Locate the cell with the specified text and output its [x, y] center coordinate. 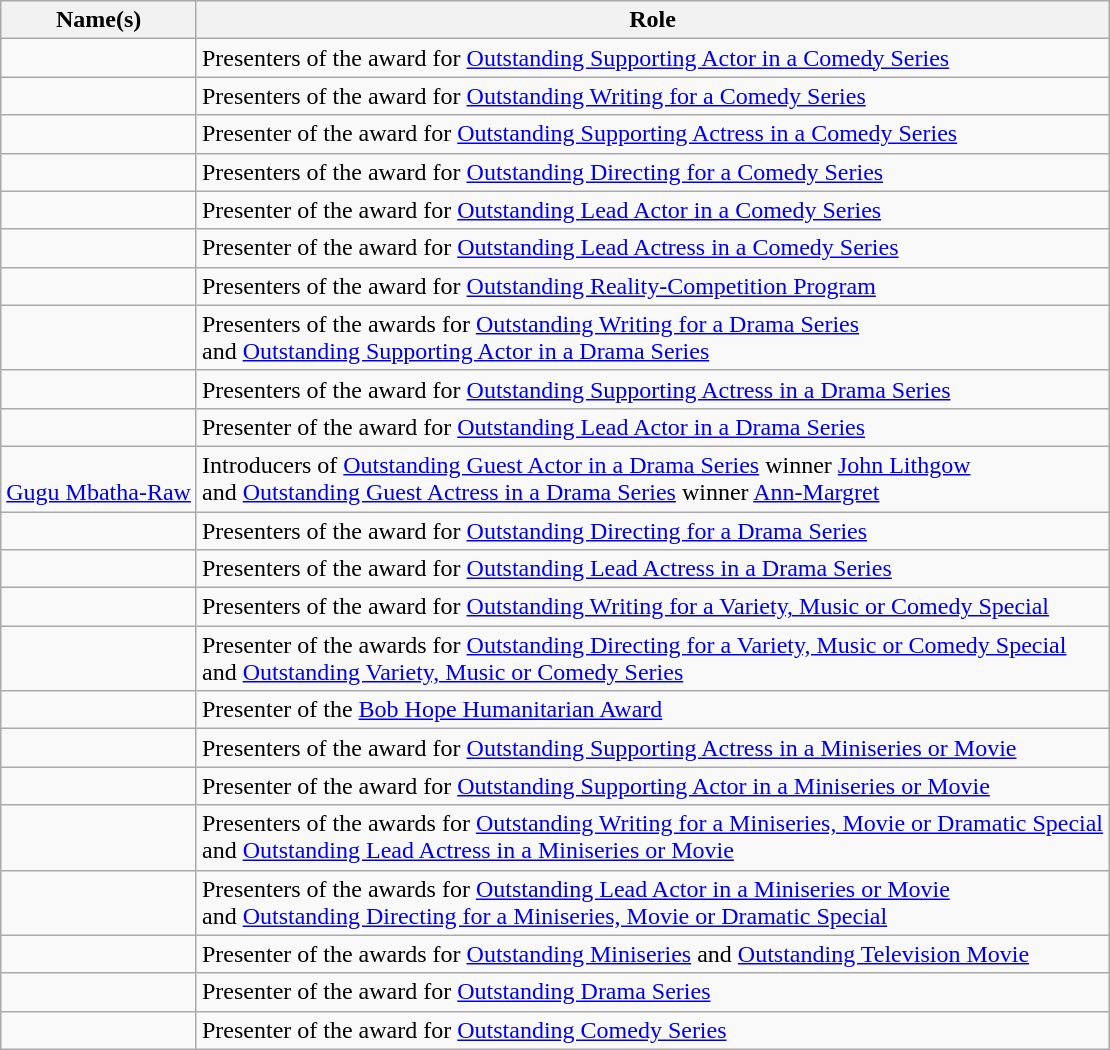
Presenter of the award for Outstanding Supporting Actor in a Miniseries or Movie [652, 786]
Name(s) [99, 20]
Presenters of the awards for Outstanding Writing for a Miniseries, Movie or Dramatic Specialand Outstanding Lead Actress in a Miniseries or Movie [652, 838]
Introducers of Outstanding Guest Actor in a Drama Series winner John Lithgow and Outstanding Guest Actress in a Drama Series winner Ann-Margret [652, 478]
Presenter of the award for Outstanding Lead Actor in a Comedy Series [652, 210]
Presenter of the award for Outstanding Lead Actress in a Comedy Series [652, 248]
Presenters of the awards for Outstanding Lead Actor in a Miniseries or Movieand Outstanding Directing for a Miniseries, Movie or Dramatic Special [652, 902]
Role [652, 20]
Gugu Mbatha-Raw [99, 478]
Presenter of the award for Outstanding Drama Series [652, 992]
Presenters of the award for Outstanding Lead Actress in a Drama Series [652, 569]
Presenter of the Bob Hope Humanitarian Award [652, 710]
Presenter of the awards for Outstanding Miniseries and Outstanding Television Movie [652, 954]
Presenters of the award for Outstanding Reality-Competition Program [652, 286]
Presenter of the award for Outstanding Supporting Actress in a Comedy Series [652, 134]
Presenters of the award for Outstanding Writing for a Variety, Music or Comedy Special [652, 607]
Presenter of the awards for Outstanding Directing for a Variety, Music or Comedy Specialand Outstanding Variety, Music or Comedy Series [652, 658]
Presenters of the award for Outstanding Directing for a Comedy Series [652, 172]
Presenters of the award for Outstanding Supporting Actress in a Miniseries or Movie [652, 748]
Presenters of the awards for Outstanding Writing for a Drama Seriesand Outstanding Supporting Actor in a Drama Series [652, 338]
Presenters of the award for Outstanding Supporting Actress in a Drama Series [652, 389]
Presenter of the award for Outstanding Lead Actor in a Drama Series [652, 427]
Presenters of the award for Outstanding Writing for a Comedy Series [652, 96]
Presenters of the award for Outstanding Supporting Actor in a Comedy Series [652, 58]
Presenters of the award for Outstanding Directing for a Drama Series [652, 531]
Presenter of the award for Outstanding Comedy Series [652, 1030]
